Return the [x, y] coordinate for the center point of the cell that contains the specified text.  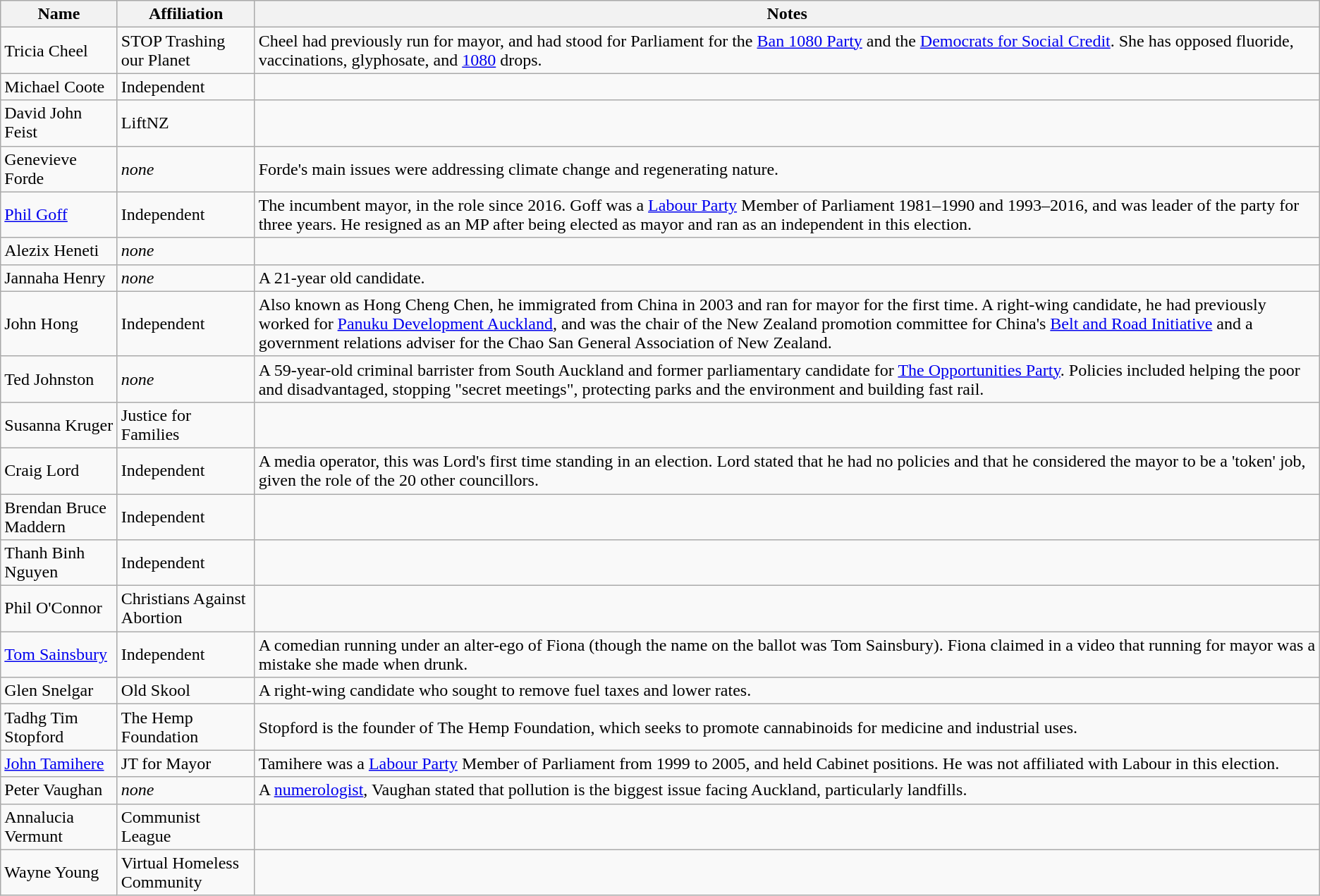
Affiliation [186, 14]
Communist League [186, 826]
Brendan Bruce Maddern [59, 516]
Phil O'Connor [59, 609]
Christians Against Abortion [186, 609]
LiftNZ [186, 123]
Tom Sainsbury [59, 654]
Thanh Binh Nguyen [59, 563]
Craig Lord [59, 471]
Notes [787, 14]
Old Skool [186, 691]
Ted Johnston [59, 379]
Justice for Families [186, 424]
Jannaha Henry [59, 278]
Genevieve Forde [59, 169]
Glen Snelgar [59, 691]
Stopford is the founder of The Hemp Foundation, which seeks to promote cannabinoids for medicine and industrial uses. [787, 728]
John Tamihere [59, 763]
David John Feist [59, 123]
A numerologist, Vaughan stated that pollution is the biggest issue facing Auckland, particularly landfills. [787, 790]
Tricia Cheel [59, 51]
The Hemp Foundation [186, 728]
Peter Vaughan [59, 790]
John Hong [59, 324]
A 21-year old candidate. [787, 278]
Forde's main issues were addressing climate change and regenerating nature. [787, 169]
Wayne Young [59, 873]
Susanna Kruger [59, 424]
A right-wing candidate who sought to remove fuel taxes and lower rates. [787, 691]
Virtual Homeless Community [186, 873]
Alezix Heneti [59, 251]
Michael Coote [59, 87]
STOP Trashing our Planet [186, 51]
Tadhg Tim Stopford [59, 728]
Annalucia Vermunt [59, 826]
JT for Mayor [186, 763]
Name [59, 14]
Tamihere was a Labour Party Member of Parliament from 1999 to 2005, and held Cabinet positions. He was not affiliated with Labour in this election. [787, 763]
Phil Goff [59, 214]
